For the text-containing cell, return its midpoint in (x, y) coordinate format. 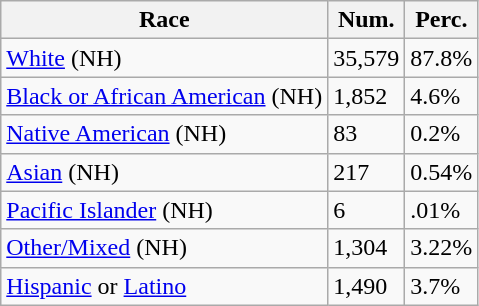
White (NH) (164, 58)
83 (366, 134)
0.2% (442, 134)
1,852 (366, 96)
Race (164, 20)
Hispanic or Latino (164, 286)
Asian (NH) (164, 172)
Native American (NH) (164, 134)
87.8% (442, 58)
4.6% (442, 96)
217 (366, 172)
Other/Mixed (NH) (164, 248)
35,579 (366, 58)
6 (366, 210)
Pacific Islander (NH) (164, 210)
Black or African American (NH) (164, 96)
Num. (366, 20)
.01% (442, 210)
1,490 (366, 286)
Perc. (442, 20)
3.22% (442, 248)
0.54% (442, 172)
1,304 (366, 248)
3.7% (442, 286)
